Capture the cell that displays the provided text and extract its (X, Y) central coordinate. 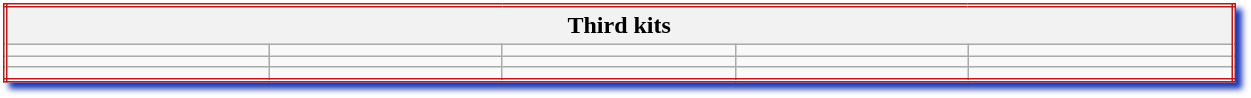
Third kits (619, 25)
